Extract the [x, y] coordinate from the center of the cell holding the provided text.  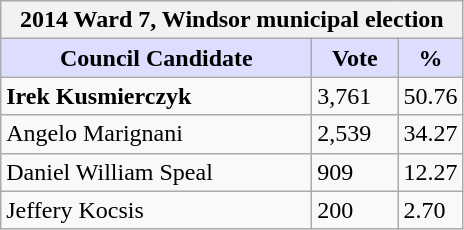
2014 Ward 7, Windsor municipal election [232, 20]
% [430, 58]
3,761 [355, 96]
Angelo Marignani [156, 134]
Daniel William Speal [156, 172]
2,539 [355, 134]
50.76 [430, 96]
34.27 [430, 134]
Council Candidate [156, 58]
Irek Kusmierczyk [156, 96]
Jeffery Kocsis [156, 210]
12.27 [430, 172]
909 [355, 172]
Vote [355, 58]
200 [355, 210]
2.70 [430, 210]
